Return (x, y) of the center of cell containing provided text 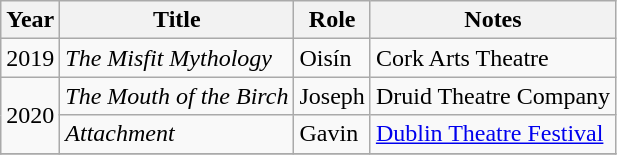
2020 (30, 115)
Oisín (332, 58)
Title (177, 20)
Gavin (332, 134)
Joseph (332, 96)
Cork Arts Theatre (492, 58)
Druid Theatre Company (492, 96)
Attachment (177, 134)
Year (30, 20)
The Mouth of the Birch (177, 96)
Notes (492, 20)
Role (332, 20)
Dublin Theatre Festival (492, 134)
The Misfit Mythology (177, 58)
2019 (30, 58)
